Pinpoint the cell where the given text exists, returning its [X, Y] midpoint coordinate. 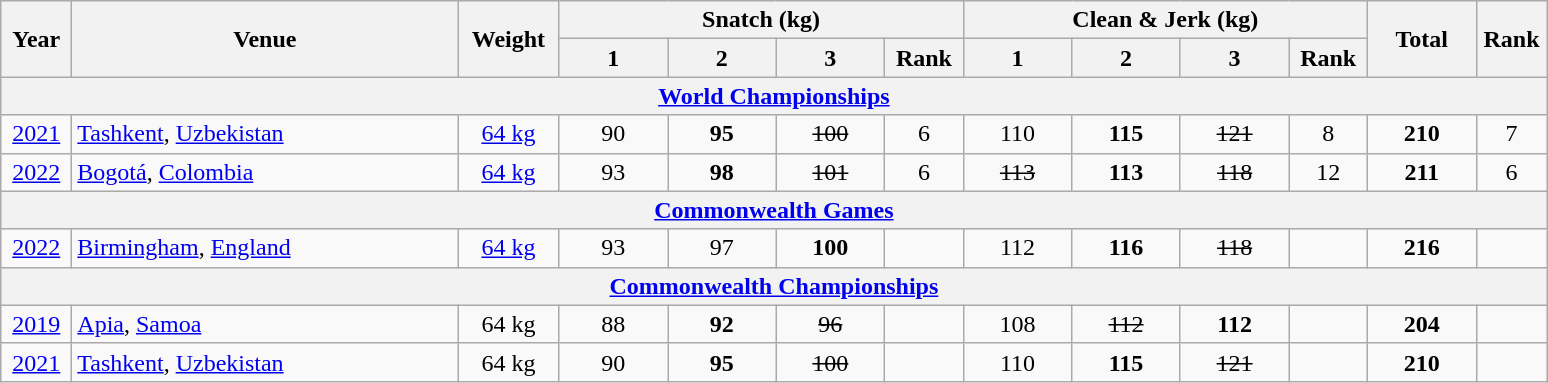
116 [1126, 248]
12 [1328, 172]
Clean & Jerk (kg) [1165, 20]
Venue [265, 39]
108 [1018, 324]
Birmingham, England [265, 248]
Year [36, 39]
Snatch (kg) [761, 20]
96 [830, 324]
7 [1512, 134]
Commonwealth Championships [774, 286]
Weight [508, 39]
World Championships [774, 96]
8 [1328, 134]
88 [614, 324]
Apia, Samoa [265, 324]
98 [722, 172]
101 [830, 172]
211 [1422, 172]
216 [1422, 248]
204 [1422, 324]
Bogotá, Colombia [265, 172]
Commonwealth Games [774, 210]
Total [1422, 39]
92 [722, 324]
2019 [36, 324]
97 [722, 248]
